Search for the cell housing the specified text and yield its [x, y] center coordinate. 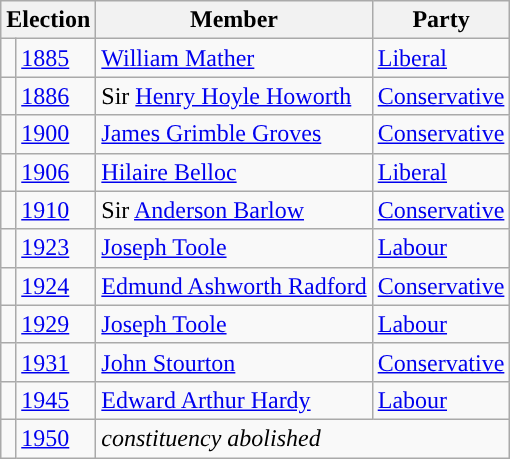
James Grimble Groves [234, 134]
Member [234, 20]
1886 [56, 96]
Sir Henry Hoyle Howorth [234, 96]
Sir Anderson Barlow [234, 210]
1906 [56, 172]
Party [441, 20]
1900 [56, 134]
1923 [56, 248]
1931 [56, 362]
1885 [56, 58]
1924 [56, 286]
Edward Arthur Hardy [234, 400]
1950 [56, 438]
1910 [56, 210]
constituency abolished [303, 438]
1929 [56, 324]
Election [48, 20]
William Mather [234, 58]
1945 [56, 400]
Hilaire Belloc [234, 172]
Edmund Ashworth Radford [234, 286]
John Stourton [234, 362]
